Capture the cell that displays the provided text and extract its (X, Y) central coordinate. 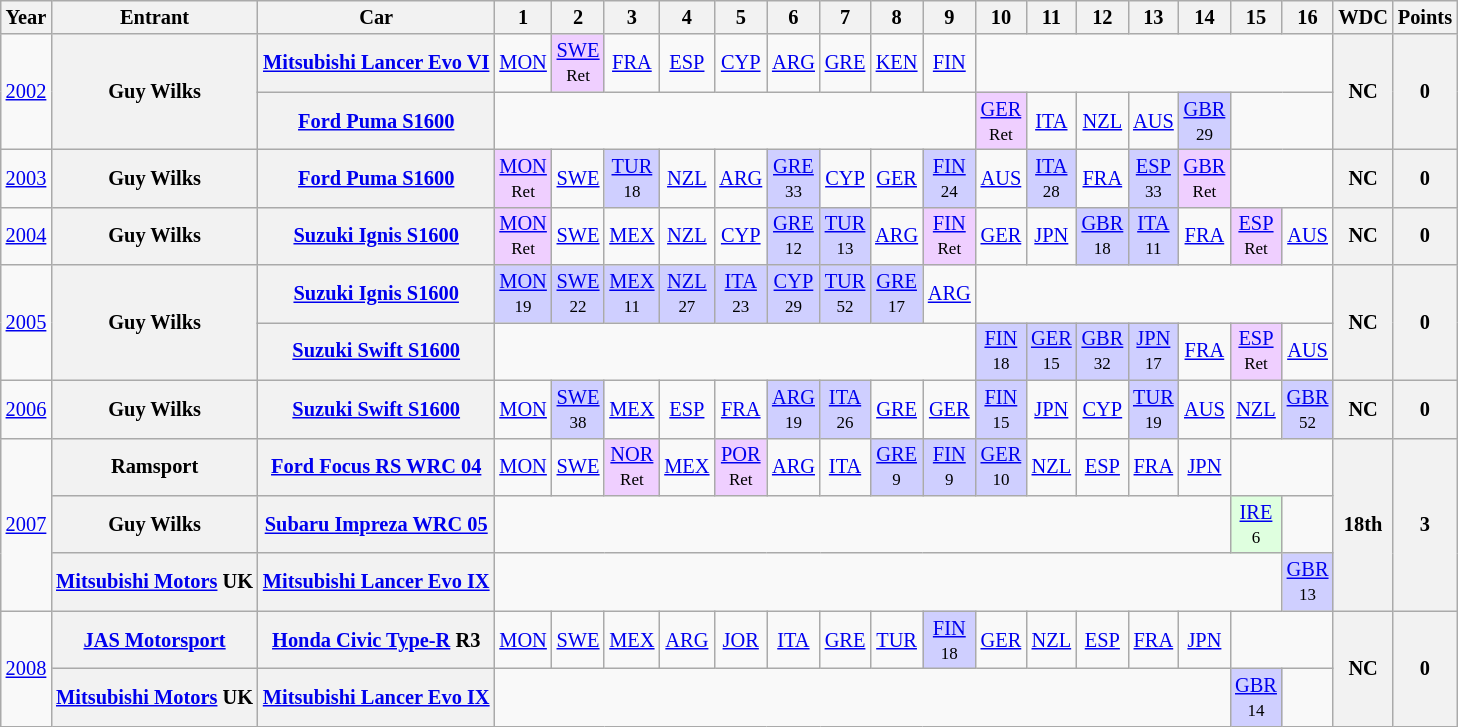
WDC (1363, 17)
GRE12 (794, 236)
FIN9 (950, 467)
ITA28 (1051, 178)
Subaru Impreza WRC 05 (376, 524)
7 (845, 17)
Car (376, 17)
TUR18 (632, 178)
Ramsport (154, 467)
15 (1256, 17)
10 (1001, 17)
GBR52 (1308, 409)
2004 (26, 236)
IRE6 (1256, 524)
GERRet (1001, 121)
2005 (26, 322)
13 (1153, 17)
JOR (740, 640)
Mitsubishi Lancer Evo VI (376, 63)
TUR (896, 640)
NZL27 (686, 294)
FIN24 (950, 178)
SWE22 (578, 294)
Entrant (154, 17)
ARG19 (794, 409)
GBR32 (1103, 351)
TUR52 (845, 294)
6 (794, 17)
Points (1425, 17)
GRE17 (896, 294)
11 (1051, 17)
JPN17 (1153, 351)
TUR13 (845, 236)
1 (522, 17)
2002 (26, 92)
Ford Focus RS WRC 04 (376, 467)
GBR18 (1103, 236)
ITA23 (740, 294)
GBR14 (1256, 697)
GER10 (1001, 467)
JAS Motorsport (154, 640)
18th (1363, 524)
FIN (950, 63)
14 (1205, 17)
SWE38 (578, 409)
PORRet (740, 467)
Honda Civic Type-R R3 (376, 640)
TUR19 (1153, 409)
GER15 (1051, 351)
KEN (896, 63)
GRE9 (896, 467)
2006 (26, 409)
FINRet (950, 236)
5 (740, 17)
GBR13 (1308, 582)
GBRRet (1205, 178)
GBR29 (1205, 121)
16 (1308, 17)
2007 (26, 524)
12 (1103, 17)
GRE33 (794, 178)
FIN15 (1001, 409)
ITA11 (1153, 236)
MON19 (522, 294)
ITA26 (845, 409)
SWERet (578, 63)
MEX11 (632, 294)
4 (686, 17)
9 (950, 17)
2003 (26, 178)
NORRet (632, 467)
CYP29 (794, 294)
2008 (26, 668)
2 (578, 17)
Year (26, 17)
8 (896, 17)
ESP33 (1153, 178)
